For the text-containing cell, return its midpoint in [x, y] coordinate format. 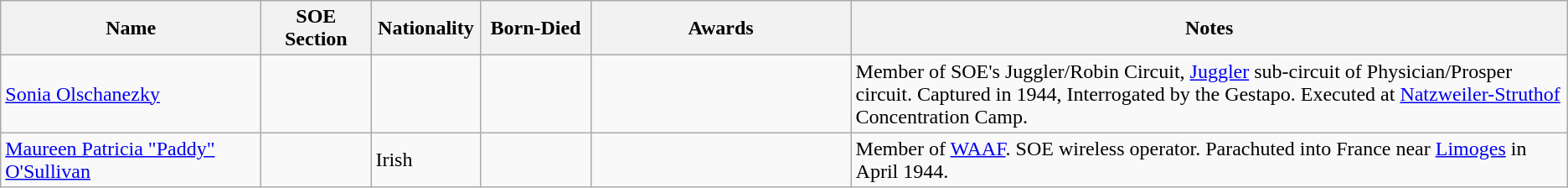
Notes [1210, 29]
Nationality [426, 29]
Awards [720, 29]
Born-Died [536, 29]
SOE Section [317, 29]
Sonia Olschanezky [131, 94]
Irish [426, 159]
Member of WAAF. SOE wireless operator. Parachuted into France near Limoges in April 1944. [1210, 159]
Maureen Patricia "Paddy" O'Sullivan [131, 159]
Name [131, 29]
